From the cell containing the given text, extract its center point as (x, y) coordinate. 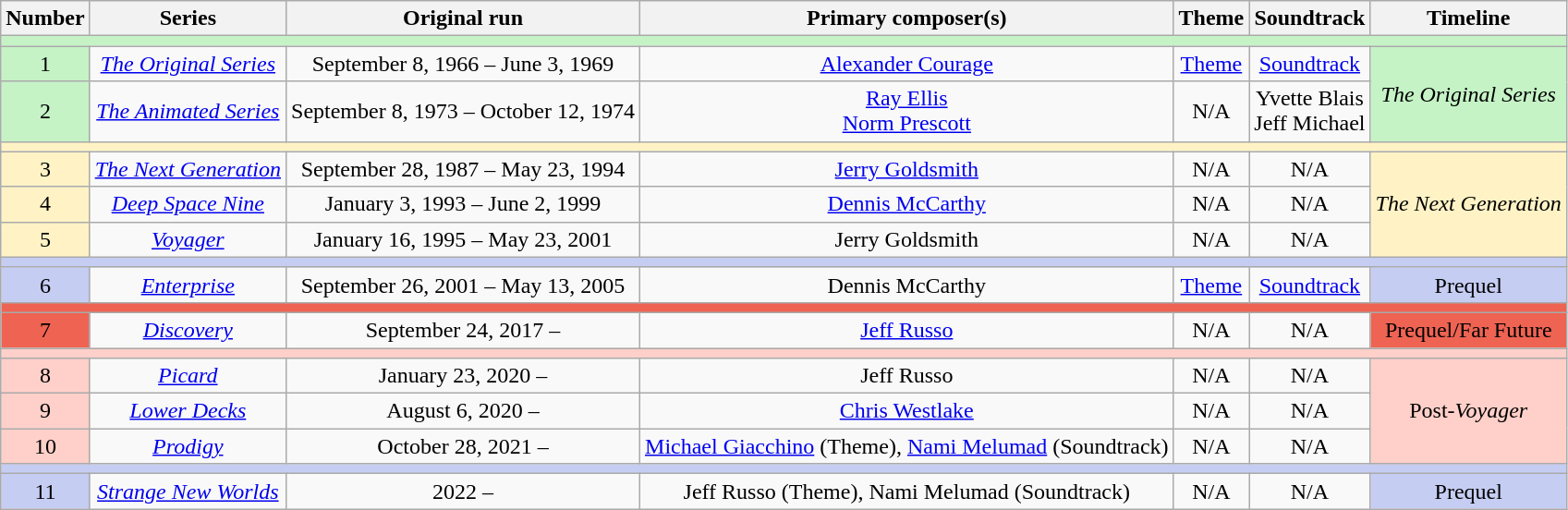
September 28, 1987 – May 23, 1994 (464, 169)
Post-Voyager (1468, 411)
The Animated Series (188, 111)
January 3, 1993 – June 2, 1999 (464, 204)
Picard (188, 376)
8 (45, 376)
August 6, 2020 – (464, 411)
Number (45, 18)
10 (45, 446)
1 (45, 64)
October 28, 2021 – (464, 446)
Prequel/Far Future (1468, 330)
4 (45, 204)
Alexander Courage (907, 64)
6 (45, 285)
Discovery (188, 330)
5 (45, 239)
Chris Westlake (907, 411)
Strange New Worlds (188, 492)
January 23, 2020 – (464, 376)
3 (45, 169)
Enterprise (188, 285)
Primary composer(s) (907, 18)
September 26, 2001 – May 13, 2005 (464, 285)
Lower Decks (188, 411)
September 8, 1966 – June 3, 1969 (464, 64)
September 8, 1973 – October 12, 1974 (464, 111)
Series (188, 18)
September 24, 2017 – (464, 330)
9 (45, 411)
January 16, 1995 – May 23, 2001 (464, 239)
Timeline (1468, 18)
Yvette BlaisJeff Michael (1310, 111)
11 (45, 492)
Voyager (188, 239)
7 (45, 330)
Prodigy (188, 446)
2 (45, 111)
Ray EllisNorm Prescott (907, 111)
Michael Giacchino (Theme), Nami Melumad (Soundtrack) (907, 446)
Jeff Russo (Theme), Nami Melumad (Soundtrack) (907, 492)
Deep Space Nine (188, 204)
Original run (464, 18)
2022 – (464, 492)
